Extract the [x, y] coordinate from the center of the cell holding the provided text.  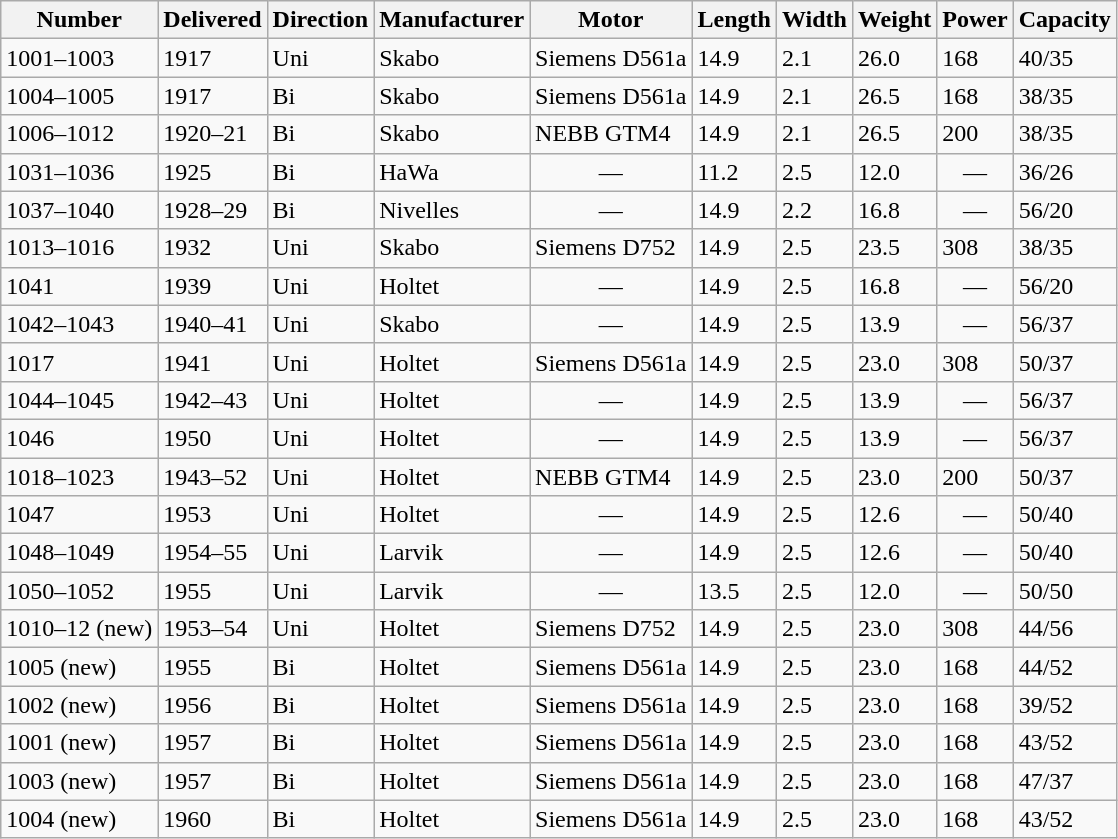
Width [814, 20]
1956 [212, 705]
1042–1043 [80, 324]
1050–1052 [80, 591]
1047 [80, 515]
1013–1016 [80, 248]
13.5 [734, 591]
1941 [212, 362]
1954–55 [212, 553]
1001–1003 [80, 58]
Capacity [1064, 20]
1942–43 [212, 400]
50/50 [1064, 591]
1940–41 [212, 324]
1003 (new) [80, 781]
1010–12 (new) [80, 629]
1048–1049 [80, 553]
Weight [894, 20]
1939 [212, 286]
1920–21 [212, 134]
Nivelles [452, 210]
40/35 [1064, 58]
44/56 [1064, 629]
1004 (new) [80, 819]
1031–1036 [80, 172]
1943–52 [212, 477]
44/52 [1064, 667]
HaWa [452, 172]
23.5 [894, 248]
Length [734, 20]
1037–1040 [80, 210]
1932 [212, 248]
1001 (new) [80, 743]
Delivered [212, 20]
Manufacturer [452, 20]
1018–1023 [80, 477]
11.2 [734, 172]
1017 [80, 362]
Motor [611, 20]
Number [80, 20]
Power [975, 20]
1044–1045 [80, 400]
47/37 [1064, 781]
2.2 [814, 210]
1041 [80, 286]
1960 [212, 819]
1950 [212, 438]
26.0 [894, 58]
1002 (new) [80, 705]
36/26 [1064, 172]
1928–29 [212, 210]
1005 (new) [80, 667]
Direction [320, 20]
1925 [212, 172]
1046 [80, 438]
1953 [212, 515]
1004–1005 [80, 96]
1006–1012 [80, 134]
39/52 [1064, 705]
1953–54 [212, 629]
